Pinpoint the cell where the given text exists, returning its (x, y) midpoint coordinate. 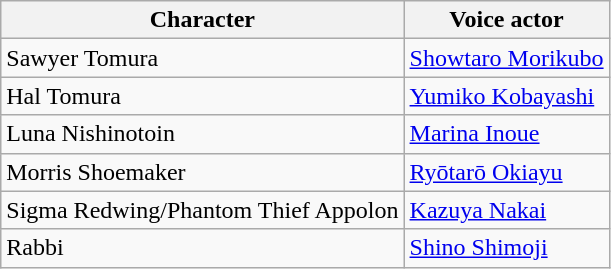
Ryōtarō Okiayu (506, 172)
Marina Inoue (506, 134)
Rabbi (202, 248)
Character (202, 20)
Morris Shoemaker (202, 172)
Sigma Redwing/Phantom Thief Appolon (202, 210)
Luna Nishinotoin (202, 134)
Yumiko Kobayashi (506, 96)
Showtaro Morikubo (506, 58)
Voice actor (506, 20)
Hal Tomura (202, 96)
Sawyer Tomura (202, 58)
Shino Shimoji (506, 248)
Kazuya Nakai (506, 210)
